Return the [X, Y] coordinate for the center point of the cell that contains the specified text.  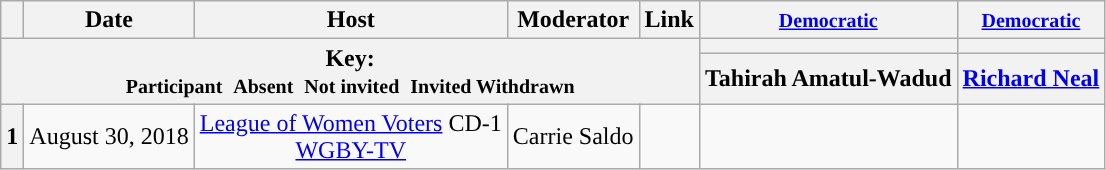
Richard Neal [1031, 78]
Host [350, 20]
Moderator [573, 20]
League of Women Voters CD-1 WGBY-TV [350, 136]
Tahirah Amatul-Wadud [828, 78]
1 [12, 136]
Carrie Saldo [573, 136]
Date [109, 20]
Link [669, 20]
August 30, 2018 [109, 136]
Key: Participant Absent Not invited Invited Withdrawn [350, 72]
